Output the [x, y] coordinate of the center of the cell containing the given text.  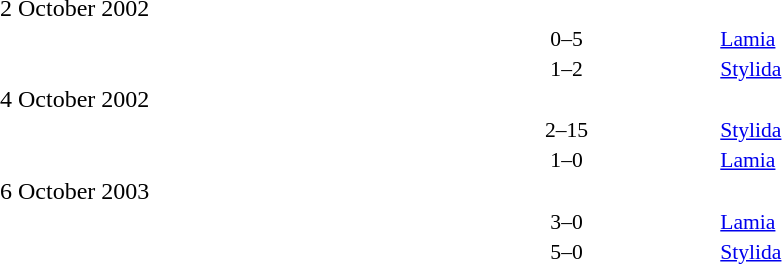
0–5 [566, 38]
1–2 [566, 68]
2–15 [566, 130]
3–0 [566, 222]
1–0 [566, 160]
